Provide the [X, Y] coordinate of the cell's center where the given text is located.  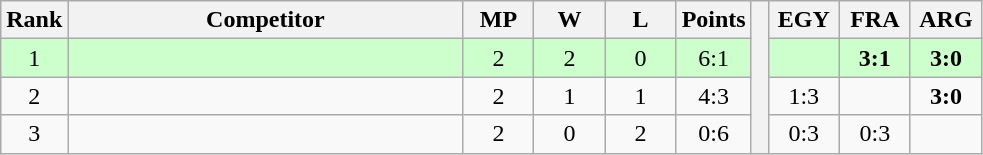
MP [498, 20]
Competitor [266, 20]
6:1 [714, 58]
L [640, 20]
3:1 [874, 58]
ARG [946, 20]
3 [34, 134]
0:6 [714, 134]
EGY [804, 20]
Points [714, 20]
1:3 [804, 96]
FRA [874, 20]
Rank [34, 20]
W [570, 20]
4:3 [714, 96]
